Search for the cell housing the specified text and yield its [X, Y] center coordinate. 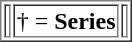
† = Series [66, 20]
